From the cell containing the given text, extract its center point as (X, Y) coordinate. 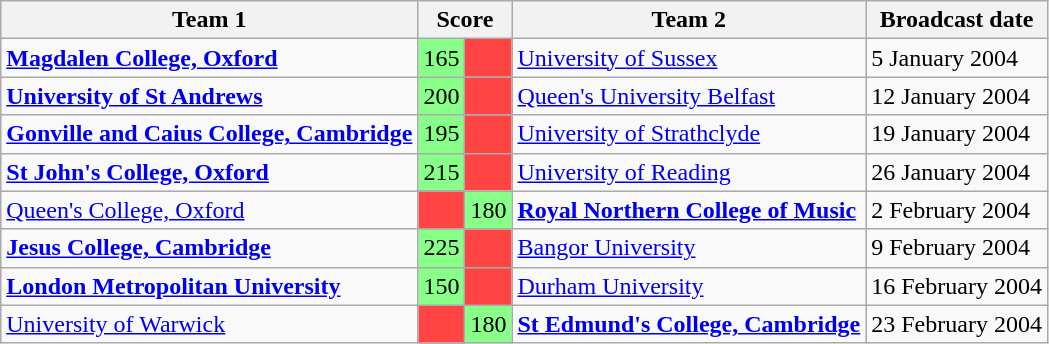
5 January 2004 (957, 58)
195 (442, 134)
London Metropolitan University (210, 286)
23 February 2004 (957, 324)
215 (442, 172)
16 February 2004 (957, 286)
26 January 2004 (957, 172)
Durham University (689, 286)
St John's College, Oxford (210, 172)
Score (465, 20)
Team 1 (210, 20)
165 (442, 58)
Magdalen College, Oxford (210, 58)
St Edmund's College, Cambridge (689, 324)
Team 2 (689, 20)
150 (442, 286)
Broadcast date (957, 20)
University of Strathclyde (689, 134)
Queen's University Belfast (689, 96)
Bangor University (689, 248)
19 January 2004 (957, 134)
225 (442, 248)
University of St Andrews (210, 96)
12 January 2004 (957, 96)
Queen's College, Oxford (210, 210)
University of Warwick (210, 324)
9 February 2004 (957, 248)
200 (442, 96)
Royal Northern College of Music (689, 210)
Gonville and Caius College, Cambridge (210, 134)
University of Reading (689, 172)
2 February 2004 (957, 210)
Jesus College, Cambridge (210, 248)
University of Sussex (689, 58)
